Find where the given text appears and provide that cell's center as [X, Y] coordinate. 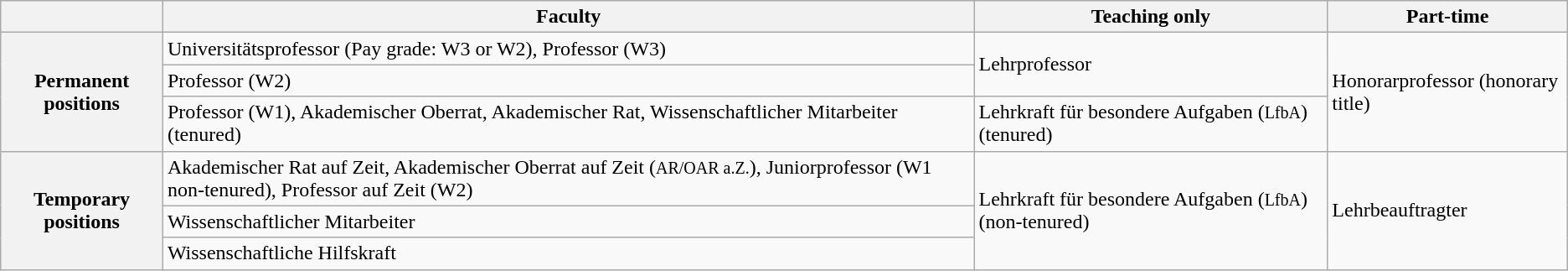
Universitätsprofessor (Pay grade: W3 or W2), Professor (W3) [568, 49]
Lehrkraft für besondere Aufgaben (LfbA) (non-tenured) [1151, 210]
Teaching only [1151, 17]
Lehrprofessor [1151, 65]
Faculty [568, 17]
Lehrkraft für besondere Aufgaben (LfbA) (tenured) [1151, 124]
Permanent positions [82, 92]
Wissenschaftliche Hilfskraft [568, 253]
Professor (W2) [568, 81]
Professor (W1), Akademischer Oberrat, Akademischer Rat, Wissenschaftlicher Mitarbeiter (tenured) [568, 124]
Lehrbeauftragter [1447, 210]
Honorarprofessor (honorary title) [1447, 92]
Wissenschaftlicher Mitarbeiter [568, 221]
Part-time [1447, 17]
Temporary positions [82, 210]
Akademischer Rat auf Zeit, Akademischer Oberrat auf Zeit (AR/OAR a.Z.), Juniorprofessor (W1 non-tenured), Professor auf Zeit (W2) [568, 178]
